Pinpoint the cell where the given text exists, returning its [X, Y] midpoint coordinate. 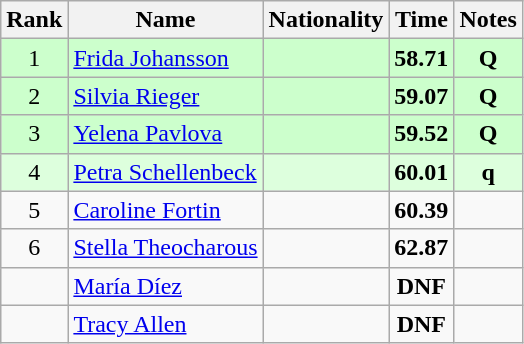
5 [34, 210]
Silvia Rieger [166, 96]
Caroline Fortin [166, 210]
Tracy Allen [166, 324]
4 [34, 172]
58.71 [422, 58]
60.39 [422, 210]
Stella Theocharous [166, 248]
Petra Schellenbeck [166, 172]
6 [34, 248]
Frida Johansson [166, 58]
60.01 [422, 172]
59.52 [422, 134]
Name [166, 20]
Rank [34, 20]
62.87 [422, 248]
Time [422, 20]
3 [34, 134]
q [488, 172]
Nationality [326, 20]
Yelena Pavlova [166, 134]
María Díez [166, 286]
2 [34, 96]
59.07 [422, 96]
Notes [488, 20]
1 [34, 58]
